Output the [X, Y] coordinate of the center of the cell containing the given text.  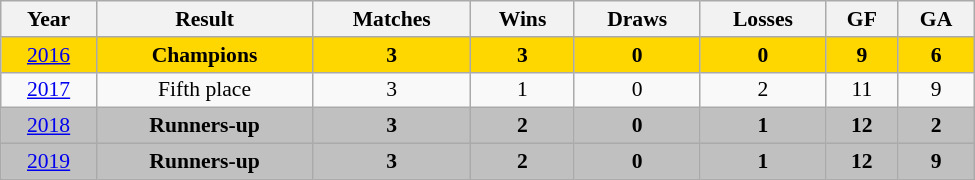
Wins [523, 19]
11 [862, 90]
Result [204, 19]
2019 [49, 162]
Matches [392, 19]
Losses [763, 19]
Champions [204, 55]
Fifth place [204, 90]
6 [936, 55]
2017 [49, 90]
GF [862, 19]
Year [49, 19]
2016 [49, 55]
Draws [637, 19]
2018 [49, 126]
GA [936, 19]
